Locate the cell with the specified text and output its (X, Y) center coordinate. 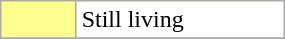
Still living (180, 20)
